Extract the (x, y) coordinate from the center of the cell holding the provided text.  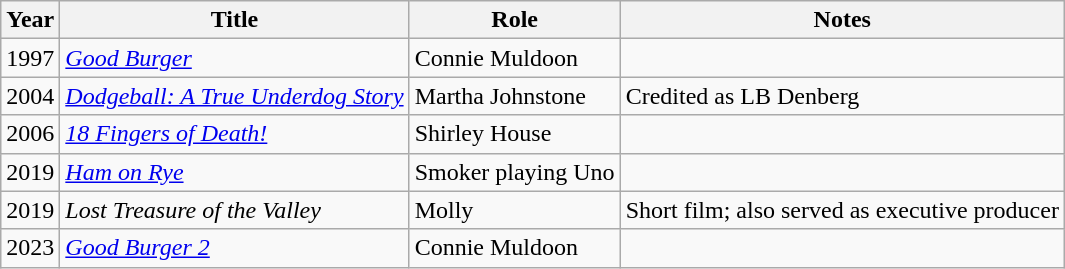
Shirley House (514, 134)
Lost Treasure of the Valley (234, 210)
Credited as LB Denberg (842, 96)
Molly (514, 210)
Smoker playing Uno (514, 172)
Year (30, 20)
18 Fingers of Death! (234, 134)
Role (514, 20)
Dodgeball: A True Underdog Story (234, 96)
2006 (30, 134)
2004 (30, 96)
Martha Johnstone (514, 96)
1997 (30, 58)
Good Burger (234, 58)
Short film; also served as executive producer (842, 210)
2023 (30, 248)
Notes (842, 20)
Title (234, 20)
Ham on Rye (234, 172)
Good Burger 2 (234, 248)
